Find where the given text appears and provide that cell's center as [x, y] coordinate. 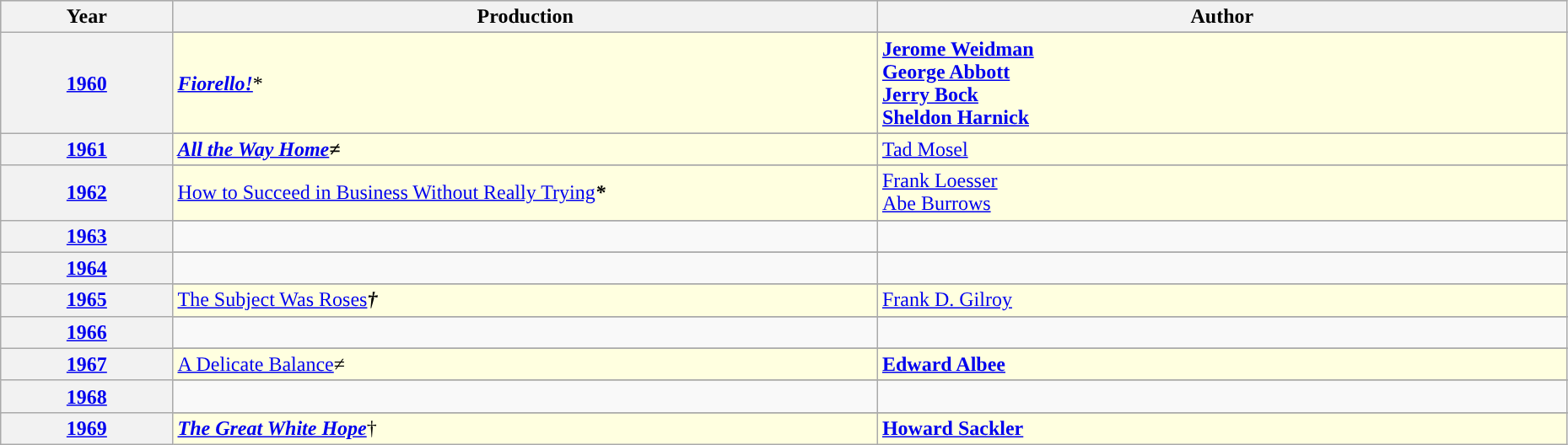
1963 [87, 236]
Jerome Weidman George Abbott Jerry Bock Sheldon Harnick [1221, 83]
The Great White Hope† [525, 428]
Frank Loesser Abe Burrows [1221, 192]
1962 [87, 192]
Fiorello!* [525, 83]
Edward Albee [1221, 364]
1966 [87, 332]
The Subject Was Roses† [525, 300]
Year [87, 17]
Tad Mosel [1221, 149]
Production [525, 17]
Frank D. Gilroy [1221, 300]
Author [1221, 17]
1969 [87, 428]
1960 [87, 83]
How to Succeed in Business Without Really Trying* [525, 192]
Howard Sackler [1221, 428]
A Delicate Balance≠ [525, 364]
1968 [87, 396]
1965 [87, 300]
1964 [87, 268]
1967 [87, 364]
1961 [87, 149]
All the Way Home≠ [525, 149]
